Return [X, Y] of the center of cell containing provided text 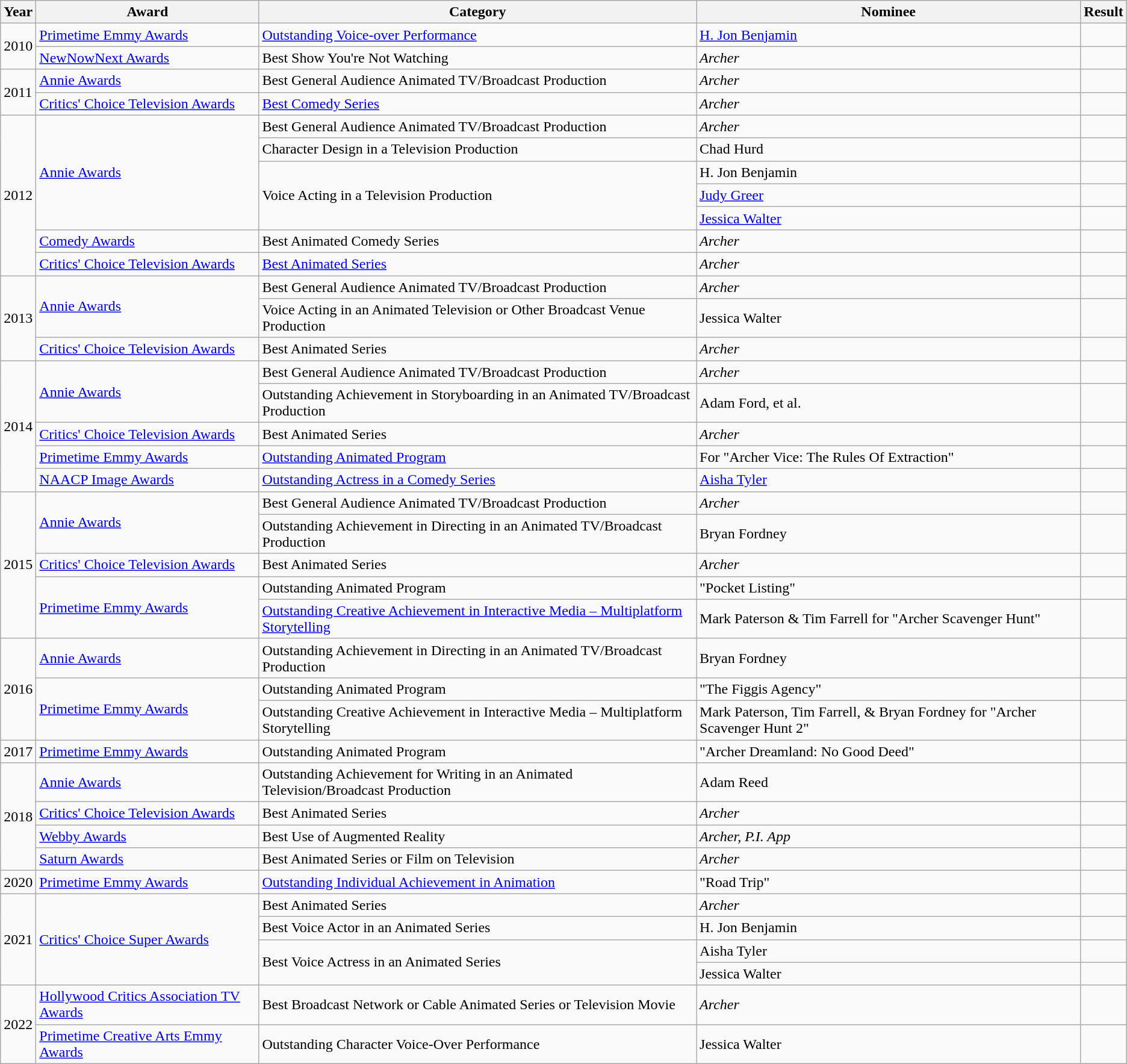
Best Broadcast Network or Cable Animated Series or Television Movie [478, 1004]
"Archer Dreamland: No Good Deed" [889, 751]
"The Figgis Agency" [889, 689]
NAACP Image Awards [147, 480]
Primetime Creative Arts Emmy Awards [147, 1044]
Best Animated Comedy Series [478, 241]
"Road Trip" [889, 882]
Outstanding Individual Achievement in Animation [478, 882]
Best Show You're Not Watching [478, 58]
2012 [18, 195]
Best Voice Actress in an Animated Series [478, 962]
2018 [18, 817]
2010 [18, 46]
Voice Acting in a Television Production [478, 195]
Archer, P.I. App [889, 836]
Outstanding Actress in a Comedy Series [478, 480]
Judy Greer [889, 195]
Chad Hurd [889, 149]
Voice Acting in an Animated Television or Other Broadcast Venue Production [478, 318]
2013 [18, 318]
Year [18, 12]
Result [1104, 12]
Adam Ford, et al. [889, 403]
Outstanding Achievement for Writing in an Animated Television/Broadcast Production [478, 783]
For "Archer Vice: The Rules Of Extraction" [889, 457]
2015 [18, 565]
Outstanding Achievement in Storyboarding in an Animated TV/Broadcast Production [478, 403]
Nominee [889, 12]
Best Use of Augmented Reality [478, 836]
Best Animated Series or Film on Television [478, 859]
Webby Awards [147, 836]
Comedy Awards [147, 241]
2022 [18, 1024]
NewNowNext Awards [147, 58]
Character Design in a Television Production [478, 149]
2011 [18, 92]
2020 [18, 882]
Outstanding Character Voice-Over Performance [478, 1044]
2017 [18, 751]
Mark Paterson & Tim Farrell for "Archer Scavenger Hunt" [889, 619]
Category [478, 12]
"Pocket Listing" [889, 588]
Saturn Awards [147, 859]
Critics' Choice Super Awards [147, 939]
2016 [18, 689]
2021 [18, 939]
Award [147, 12]
2014 [18, 426]
Best Comedy Series [478, 104]
Adam Reed [889, 783]
Hollywood Critics Association TV Awards [147, 1004]
Best Voice Actor in an Animated Series [478, 928]
Mark Paterson, Tim Farrell, & Bryan Fordney for "Archer Scavenger Hunt 2" [889, 720]
Outstanding Voice-over Performance [478, 35]
